Find where the given text appears and provide that cell's center as [x, y] coordinate. 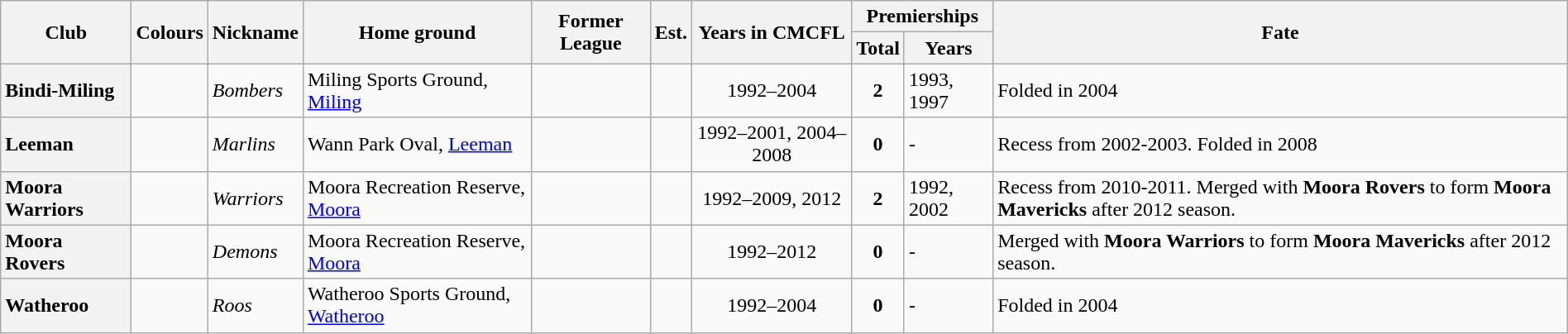
Total [878, 48]
Marlins [255, 144]
Merged with Moora Warriors to form Moora Mavericks after 2012 season. [1280, 251]
Recess from 2010-2011. Merged with Moora Rovers to form Moora Mavericks after 2012 season. [1280, 198]
Demons [255, 251]
Nickname [255, 32]
1992, 2002 [948, 198]
Moora Warriors [66, 198]
Years [948, 48]
Roos [255, 306]
Moora Rovers [66, 251]
Recess from 2002-2003. Folded in 2008 [1280, 144]
1992–2001, 2004–2008 [772, 144]
Bindi-Miling [66, 91]
Former League [591, 32]
1992–2012 [772, 251]
Premierships [923, 17]
1993, 1997 [948, 91]
Fate [1280, 32]
Leeman [66, 144]
Bombers [255, 91]
Colours [170, 32]
Home ground [417, 32]
Club [66, 32]
Miling Sports Ground, Miling [417, 91]
Wann Park Oval, Leeman [417, 144]
Warriors [255, 198]
Years in CMCFL [772, 32]
1992–2009, 2012 [772, 198]
Watheroo [66, 306]
Watheroo Sports Ground, Watheroo [417, 306]
Est. [671, 32]
